Output the [X, Y] coordinate of the center of the cell containing the given text.  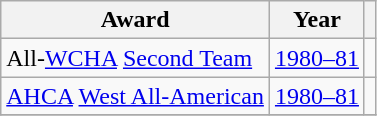
Year [316, 20]
All-WCHA Second Team [136, 58]
Award [136, 20]
AHCA West All-American [136, 96]
